For the text-containing cell, return its midpoint in (x, y) coordinate format. 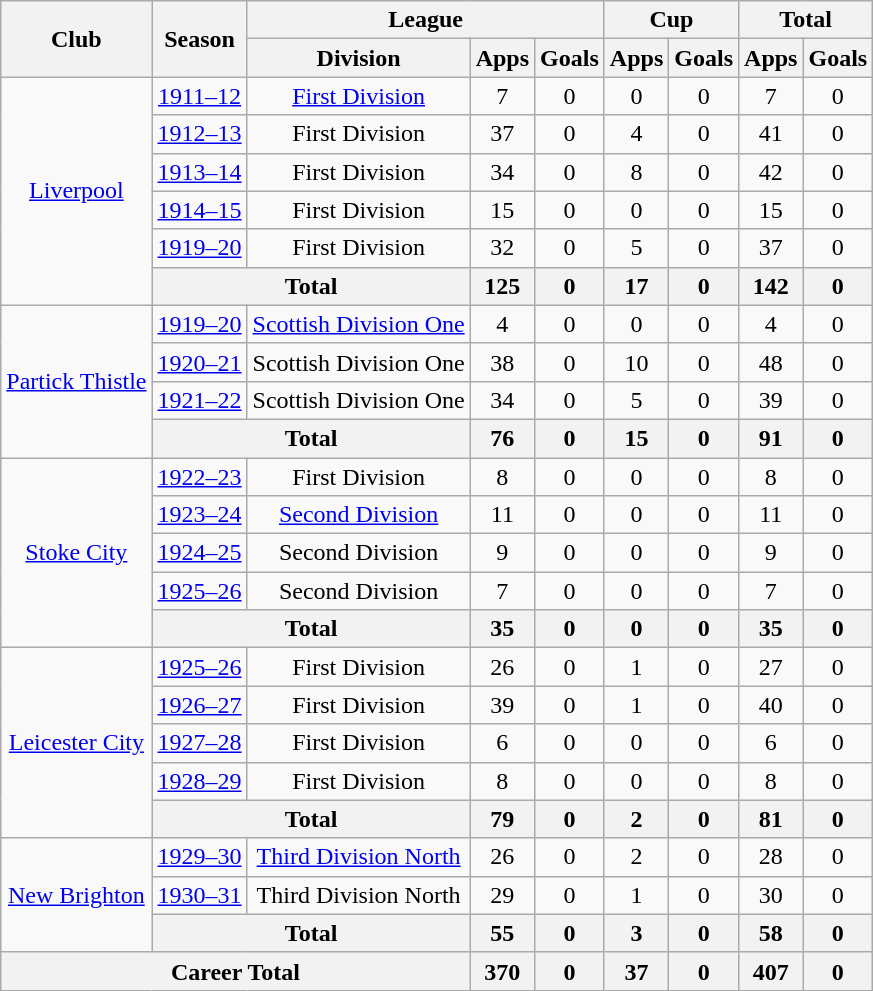
New Brighton (76, 895)
142 (771, 286)
1914–15 (200, 210)
Club (76, 39)
41 (771, 134)
Liverpool (76, 191)
Cup (671, 20)
91 (771, 438)
Stoke City (76, 553)
Leicester City (76, 743)
1912–13 (200, 134)
1911–12 (200, 96)
1913–14 (200, 172)
Season (200, 39)
1928–29 (200, 781)
42 (771, 172)
29 (502, 895)
407 (771, 971)
32 (502, 248)
30 (771, 895)
38 (502, 362)
Division (358, 58)
81 (771, 819)
370 (502, 971)
1920–21 (200, 362)
Career Total (236, 971)
17 (636, 286)
1921–22 (200, 400)
76 (502, 438)
125 (502, 286)
40 (771, 705)
1924–25 (200, 553)
3 (636, 933)
League (426, 20)
1930–31 (200, 895)
10 (636, 362)
58 (771, 933)
1929–30 (200, 857)
1923–24 (200, 515)
1927–28 (200, 743)
1922–23 (200, 477)
1926–27 (200, 705)
27 (771, 667)
Partick Thistle (76, 381)
79 (502, 819)
28 (771, 857)
55 (502, 933)
48 (771, 362)
